Scan for the cell matching the given text and deliver its (x, y) coordinate at center. 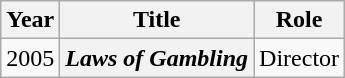
Title (157, 20)
Director (300, 58)
Laws of Gambling (157, 58)
2005 (30, 58)
Year (30, 20)
Role (300, 20)
